Determine the (x, y) coordinate at the center of the cell enclosing the given text.  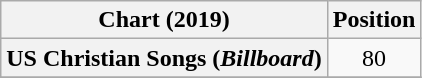
80 (374, 58)
Chart (2019) (164, 20)
Position (374, 20)
US Christian Songs (Billboard) (164, 58)
